Locate the cell with the specified text and output its [X, Y] center coordinate. 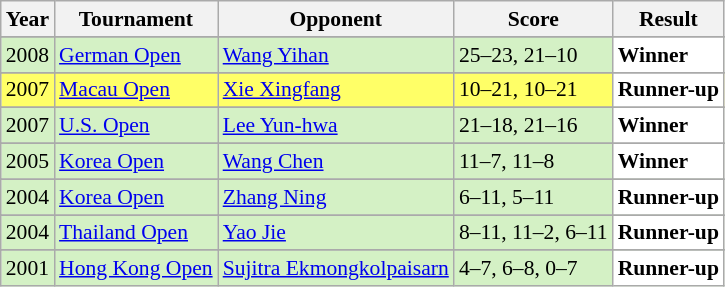
Year [28, 19]
Zhang Ning [336, 197]
10–21, 10–21 [534, 90]
2005 [28, 162]
Yao Jie [336, 233]
Wang Chen [336, 162]
Thailand Open [136, 233]
Wang Yihan [336, 55]
Macau Open [136, 90]
Opponent [336, 19]
Xie Xingfang [336, 90]
Lee Yun-hwa [336, 126]
11–7, 11–8 [534, 162]
2008 [28, 55]
25–23, 21–10 [534, 55]
Hong Kong Open [136, 269]
2001 [28, 269]
4–7, 6–8, 0–7 [534, 269]
Score [534, 19]
21–18, 21–16 [534, 126]
Result [668, 19]
Sujitra Ekmongkolpaisarn [336, 269]
8–11, 11–2, 6–11 [534, 233]
German Open [136, 55]
Tournament [136, 19]
6–11, 5–11 [534, 197]
U.S. Open [136, 126]
